Return (x, y) of the center of cell containing provided text 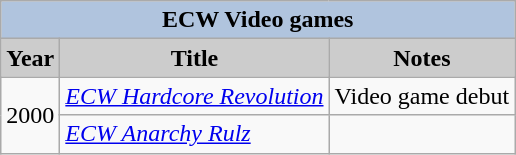
Video game debut (422, 96)
ECW Video games (258, 20)
ECW Hardcore Revolution (194, 96)
2000 (30, 115)
Year (30, 58)
ECW Anarchy Rulz (194, 134)
Title (194, 58)
Notes (422, 58)
